From the cell containing the given text, extract its center point as (X, Y) coordinate. 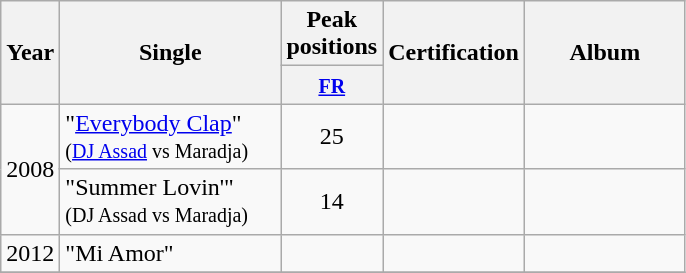
FR (332, 85)
Year (30, 52)
Album (604, 52)
25 (332, 136)
Certification (454, 52)
2012 (30, 253)
"Summer Lovin'" (DJ Assad vs Maradja) (170, 202)
2008 (30, 169)
"Mi Amor" (170, 253)
Peak positions (332, 34)
14 (332, 202)
"Everybody Clap" (DJ Assad vs Maradja) (170, 136)
Single (170, 52)
